Detect which cell encompasses the target text, then output its [X, Y] center coordinate. 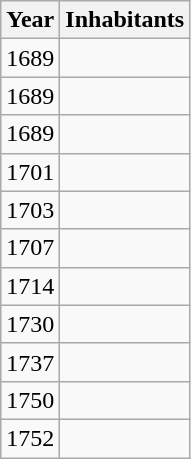
Inhabitants [125, 20]
1752 [30, 438]
Year [30, 20]
1714 [30, 286]
1730 [30, 324]
1703 [30, 210]
1750 [30, 400]
1701 [30, 172]
1707 [30, 248]
1737 [30, 362]
